From the cell containing the given text, extract its center point as (x, y) coordinate. 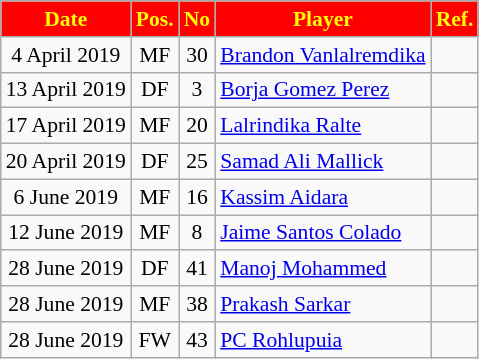
4 April 2019 (66, 55)
PC Rohlupuia (322, 340)
Borja Gomez Perez (322, 90)
Ref. (455, 19)
38 (198, 304)
43 (198, 340)
20 April 2019 (66, 162)
13 April 2019 (66, 90)
Kassim Aidara (322, 197)
FW (155, 340)
Pos. (155, 19)
12 June 2019 (66, 233)
6 June 2019 (66, 197)
Brandon Vanlalremdika (322, 55)
17 April 2019 (66, 126)
3 (198, 90)
30 (198, 55)
8 (198, 233)
20 (198, 126)
Lalrindika Ralte (322, 126)
Jaime Santos Colado (322, 233)
25 (198, 162)
No (198, 19)
16 (198, 197)
41 (198, 269)
Date (66, 19)
Manoj Mohammed (322, 269)
Prakash Sarkar (322, 304)
Samad Ali Mallick (322, 162)
Player (322, 19)
